Locate the cell with the specified text and output its [x, y] center coordinate. 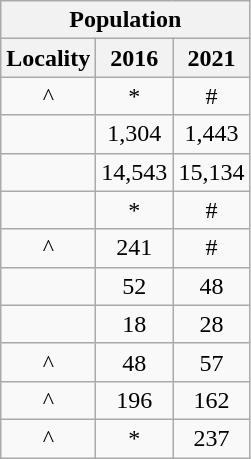
18 [134, 324]
2021 [212, 58]
1,304 [134, 134]
57 [212, 362]
2016 [134, 58]
162 [212, 400]
52 [134, 286]
Population [126, 20]
28 [212, 324]
237 [212, 438]
14,543 [134, 172]
241 [134, 248]
15,134 [212, 172]
196 [134, 400]
1,443 [212, 134]
Locality [48, 58]
